Determine the [X, Y] coordinate at the center of the cell enclosing the given text.  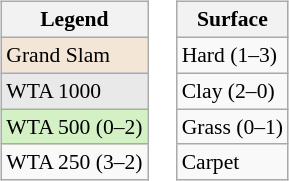
Hard (1–3) [232, 55]
WTA 250 (3–2) [74, 162]
Clay (2–0) [232, 91]
Grass (0–1) [232, 127]
WTA 500 (0–2) [74, 127]
Legend [74, 20]
Carpet [232, 162]
Grand Slam [74, 55]
Surface [232, 20]
WTA 1000 [74, 91]
